Identify which cell holds the provided text, then report its [x, y] central coordinate. 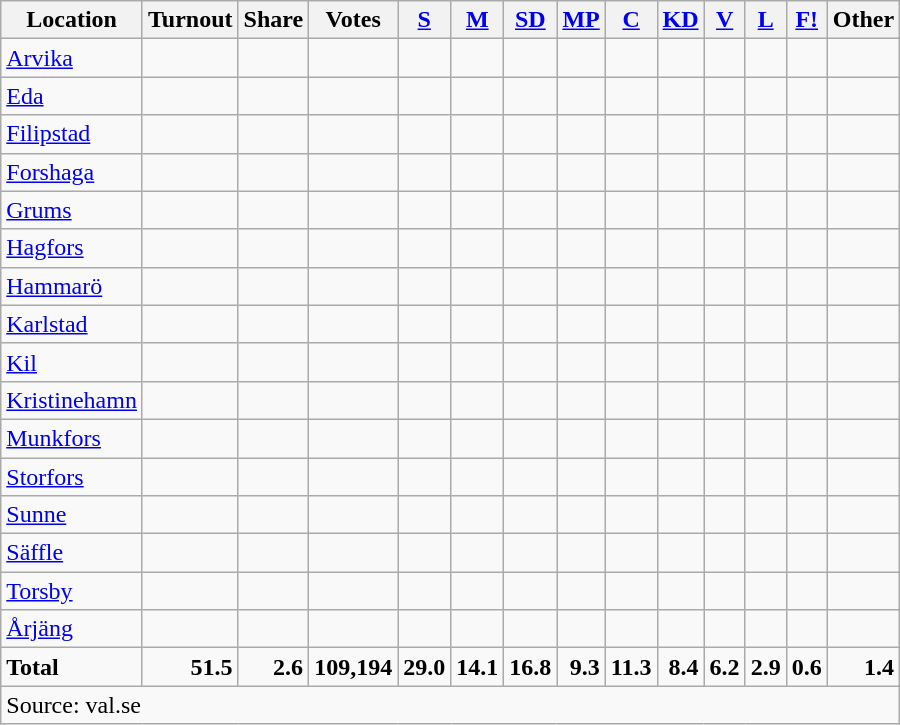
V [724, 20]
Kil [72, 362]
14.1 [478, 667]
L [766, 20]
8.4 [680, 667]
KD [680, 20]
109,194 [354, 667]
Storfors [72, 477]
1.4 [863, 667]
Votes [354, 20]
Filipstad [72, 134]
Årjäng [72, 629]
Munkfors [72, 438]
Eda [72, 96]
Total [72, 667]
Forshaga [72, 172]
29.0 [424, 667]
Torsby [72, 591]
51.5 [190, 667]
Sunne [72, 515]
Other [863, 20]
6.2 [724, 667]
C [631, 20]
S [424, 20]
11.3 [631, 667]
Hammarö [72, 286]
Turnout [190, 20]
Karlstad [72, 324]
2.6 [274, 667]
Source: val.se [450, 705]
Arvika [72, 58]
9.3 [581, 667]
Share [274, 20]
Säffle [72, 553]
Location [72, 20]
MP [581, 20]
F! [806, 20]
M [478, 20]
Hagfors [72, 248]
Kristinehamn [72, 400]
Grums [72, 210]
2.9 [766, 667]
16.8 [530, 667]
SD [530, 20]
0.6 [806, 667]
